Determine the [x, y] coordinate at the center of the cell enclosing the given text.  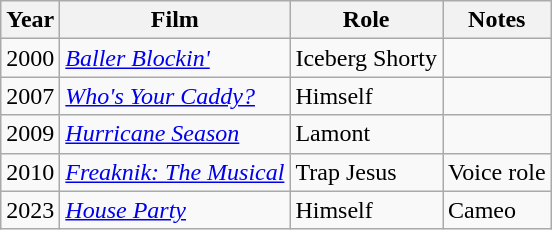
Film [175, 20]
Baller Blockin' [175, 58]
Role [366, 20]
2010 [30, 172]
Cameo [496, 210]
Hurricane Season [175, 134]
2023 [30, 210]
2000 [30, 58]
2009 [30, 134]
Voice role [496, 172]
2007 [30, 96]
Freaknik: The Musical [175, 172]
Trap Jesus [366, 172]
Lamont [366, 134]
Who's Your Caddy? [175, 96]
House Party [175, 210]
Notes [496, 20]
Year [30, 20]
Iceberg Shorty [366, 58]
